Return the [x, y] coordinate for the center point of the cell that contains the specified text.  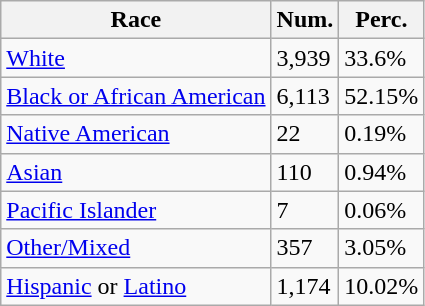
3.05% [382, 248]
7 [305, 210]
1,174 [305, 286]
10.02% [382, 286]
Other/Mixed [136, 248]
White [136, 58]
Num. [305, 20]
0.94% [382, 172]
33.6% [382, 58]
Native American [136, 134]
357 [305, 248]
Asian [136, 172]
Hispanic or Latino [136, 286]
52.15% [382, 96]
Race [136, 20]
22 [305, 134]
Black or African American [136, 96]
6,113 [305, 96]
Perc. [382, 20]
0.06% [382, 210]
3,939 [305, 58]
Pacific Islander [136, 210]
0.19% [382, 134]
110 [305, 172]
